Return the [x, y] coordinate for the center point of the cell that contains the specified text.  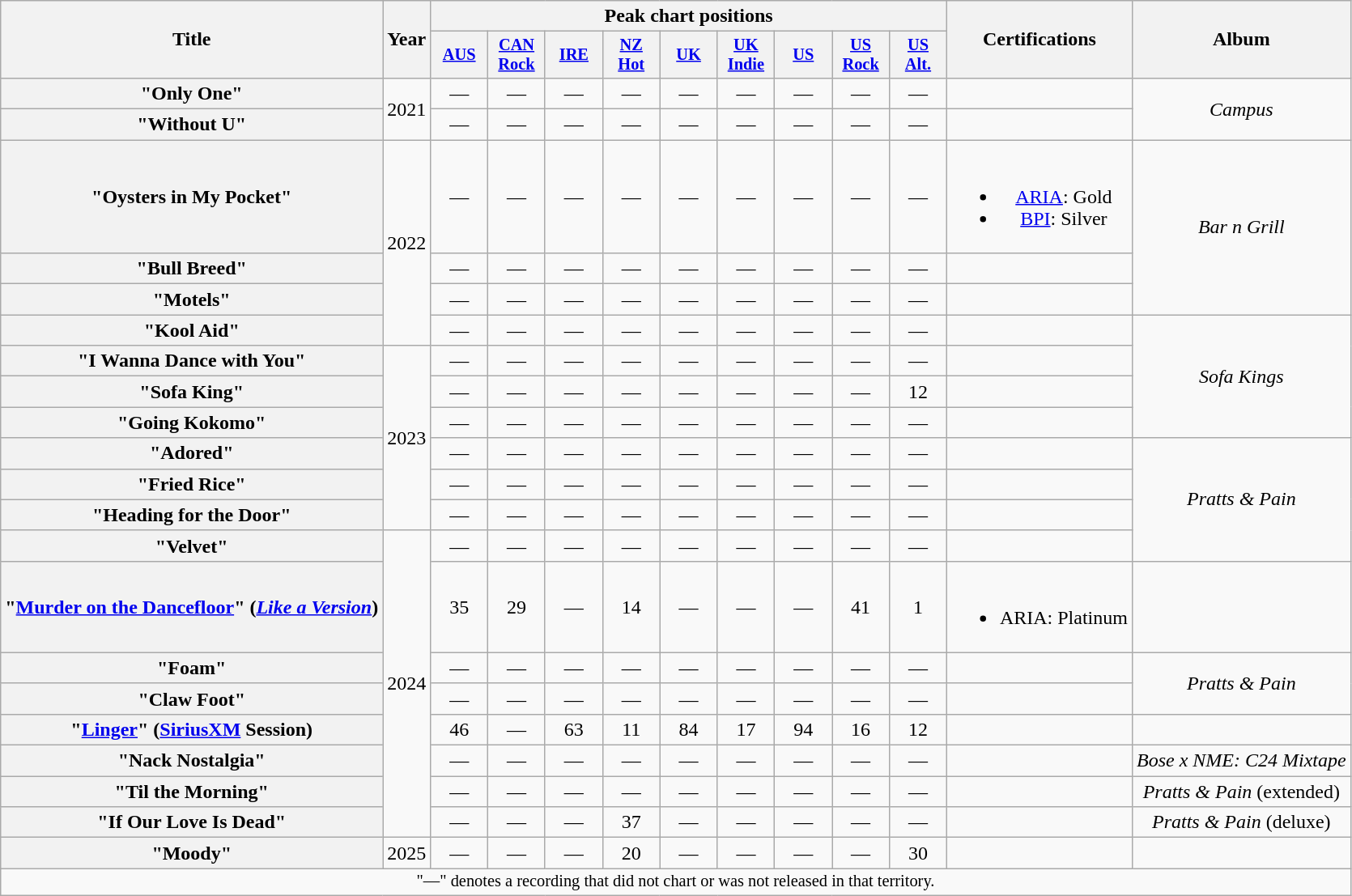
29 [517, 607]
11 [631, 729]
94 [803, 729]
Campus [1241, 108]
Pratts & Pain (deluxe) [1241, 822]
"Nack Nostalgia" [192, 761]
46 [460, 729]
UKIndie [746, 55]
2021 [406, 108]
35 [460, 607]
1 [918, 607]
"If Our Love Is Dead" [192, 822]
37 [631, 822]
"I Wanna Dance with You" [192, 361]
2025 [406, 853]
Title [192, 40]
USRock [861, 55]
Bar n Grill [1241, 227]
"Going Kokomo" [192, 423]
17 [746, 729]
Peak chart positions [689, 16]
41 [861, 607]
2022 [406, 243]
"Velvet" [192, 546]
"Claw Foot" [192, 699]
Sofa Kings [1241, 376]
Bose x NME: C24 Mixtape [1241, 761]
30 [918, 853]
"Bull Breed" [192, 269]
20 [631, 853]
"Moody" [192, 853]
UK [688, 55]
Album [1241, 40]
63 [573, 729]
NZHot [631, 55]
"Adored" [192, 453]
"Kool Aid" [192, 330]
Certifications [1040, 40]
"Motels" [192, 299]
"Murder on the Dancefloor" (Like a Version) [192, 607]
"Heading for the Door" [192, 515]
"Til the Morning" [192, 792]
AUS [460, 55]
16 [861, 729]
"Sofa King" [192, 392]
USAlt. [918, 55]
14 [631, 607]
"Fried Rice" [192, 484]
"—" denotes a recording that did not chart or was not released in that territory. [675, 882]
"Linger" (SiriusXM Session) [192, 729]
US [803, 55]
ARIA: GoldBPI: Silver [1040, 197]
2023 [406, 438]
"Only One" [192, 93]
"Oysters in My Pocket" [192, 197]
Year [406, 40]
CANRock [517, 55]
Pratts & Pain (extended) [1241, 792]
84 [688, 729]
IRE [573, 55]
ARIA: Platinum [1040, 607]
2024 [406, 684]
"Foam" [192, 668]
"Without U" [192, 125]
